From the cell containing the given text, extract its center point as (X, Y) coordinate. 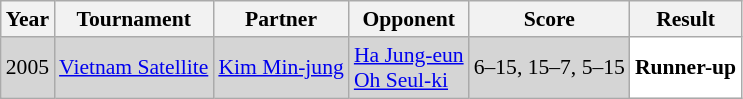
2005 (28, 68)
Vietnam Satellite (134, 68)
Ha Jung-eun Oh Seul-ki (409, 68)
Year (28, 19)
Opponent (409, 19)
Result (686, 19)
Tournament (134, 19)
Runner-up (686, 68)
Score (550, 19)
Kim Min-jung (280, 68)
6–15, 15–7, 5–15 (550, 68)
Partner (280, 19)
